Capture the cell that displays the provided text and extract its [X, Y] central coordinate. 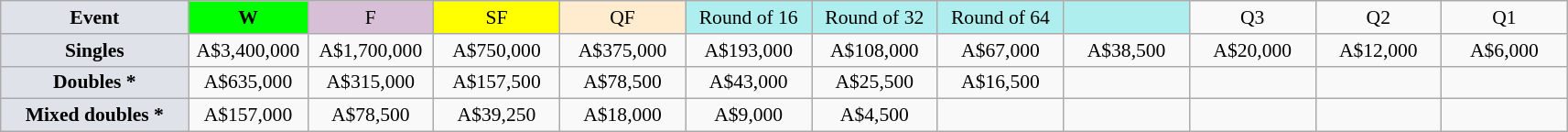
A$3,400,000 [248, 50]
A$193,000 [749, 50]
A$9,000 [749, 115]
QF [622, 17]
Singles [95, 50]
A$39,250 [497, 115]
Round of 32 [874, 17]
A$315,000 [371, 82]
A$16,500 [1000, 82]
A$18,000 [622, 115]
A$43,000 [749, 82]
A$1,700,000 [371, 50]
A$6,000 [1505, 50]
A$108,000 [874, 50]
A$67,000 [1000, 50]
A$157,500 [497, 82]
A$750,000 [497, 50]
A$38,500 [1127, 50]
Mixed doubles * [95, 115]
W [248, 17]
Doubles * [95, 82]
A$12,000 [1379, 50]
A$635,000 [248, 82]
A$25,500 [874, 82]
SF [497, 17]
Q3 [1252, 17]
Q1 [1505, 17]
A$157,000 [248, 115]
A$375,000 [622, 50]
Round of 16 [749, 17]
Round of 64 [1000, 17]
F [371, 17]
Event [95, 17]
A$4,500 [874, 115]
Q2 [1379, 17]
A$20,000 [1252, 50]
